For the text-containing cell, return its midpoint in (x, y) coordinate format. 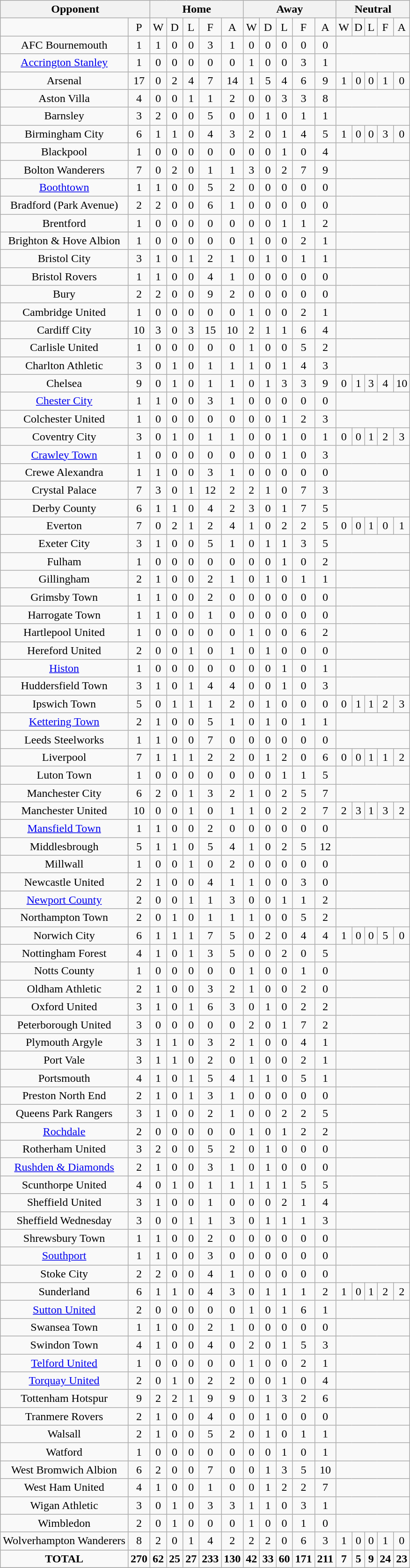
Plymouth Argyle (65, 1042)
Sheffield Wednesday (65, 1220)
Watford (65, 1452)
AFC Bournemouth (65, 45)
Hereford United (65, 650)
Wigan Athletic (65, 1505)
Bristol Rovers (65, 277)
Northampton Town (65, 918)
Sunderland (65, 1291)
Bolton Wanderers (65, 169)
Walsall (65, 1434)
Tottenham Hotspur (65, 1399)
Harrogate Town (65, 615)
Bury (65, 294)
130 (232, 1559)
211 (325, 1559)
Notts County (65, 971)
Cardiff City (65, 330)
Coventry City (65, 437)
Fulham (65, 562)
Carlisle United (65, 348)
24 (386, 1559)
Crewe Alexandra (65, 472)
Bradford (Park Avenue) (65, 205)
Away (290, 9)
P (139, 27)
Wolverhampton Wanderers (65, 1541)
Manchester City (65, 793)
Colchester United (65, 419)
Crystal Palace (65, 490)
Middlesbrough (65, 846)
Grimsby Town (65, 597)
TOTAL (65, 1559)
Cambridge United (65, 312)
17 (139, 80)
Peterborough United (65, 1024)
60 (285, 1559)
171 (303, 1559)
West Ham United (65, 1488)
Arsenal (65, 80)
Brighton & Hove Albion (65, 241)
Everton (65, 526)
Southport (65, 1256)
Accrington Stanley (65, 63)
Swindon Town (65, 1345)
Barnsley (65, 116)
Millwall (65, 864)
Gillingham (65, 579)
25 (175, 1559)
Brentford (65, 223)
Neutral (373, 9)
Newcastle United (65, 882)
Norwich City (65, 935)
Stoke City (65, 1274)
Chelsea (65, 383)
Tranmere Rovers (65, 1416)
Sutton United (65, 1309)
West Bromwich Albion (65, 1470)
Rushden & Diamonds (65, 1167)
Bristol City (65, 259)
Aston Villa (65, 98)
Boothtown (65, 187)
33 (268, 1559)
15 (211, 330)
Manchester United (65, 811)
Queens Park Rangers (65, 1114)
Portsmouth (65, 1078)
Rotherham United (65, 1149)
Ipswich Town (65, 704)
Sheffield United (65, 1203)
Histon (65, 668)
27 (191, 1559)
Oldham Athletic (65, 989)
Nottingham Forest (65, 953)
14 (232, 80)
Blackpool (65, 152)
Crawley Town (65, 454)
Huddersfield Town (65, 686)
Leeds Steelworks (65, 739)
62 (158, 1559)
Torquay United (65, 1381)
Charlton Athletic (65, 365)
42 (252, 1559)
Opponent (75, 9)
Oxford United (65, 1006)
Birmingham City (65, 134)
Wimbledon (65, 1523)
233 (211, 1559)
Exeter City (65, 544)
Preston North End (65, 1096)
Hartlepool United (65, 633)
Liverpool (65, 757)
Port Vale (65, 1060)
Scunthorpe United (65, 1185)
Home (197, 9)
Swansea Town (65, 1327)
23 (402, 1559)
Chester City (65, 401)
Shrewsbury Town (65, 1238)
Telford United (65, 1363)
Rochdale (65, 1131)
Mansfield Town (65, 829)
Derby County (65, 508)
Kettering Town (65, 722)
270 (139, 1559)
Newport County (65, 900)
Luton Town (65, 775)
